Scan for the cell matching the given text and deliver its [x, y] coordinate at center. 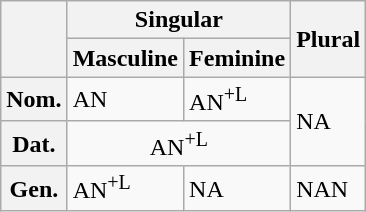
Dat. [34, 144]
Gen. [34, 188]
Nom. [34, 100]
AN [125, 100]
Singular [178, 20]
NAN [328, 188]
Feminine [238, 58]
Masculine [125, 58]
Plural [328, 39]
